Determine the [x, y] coordinate at the center of the cell enclosing the given text.  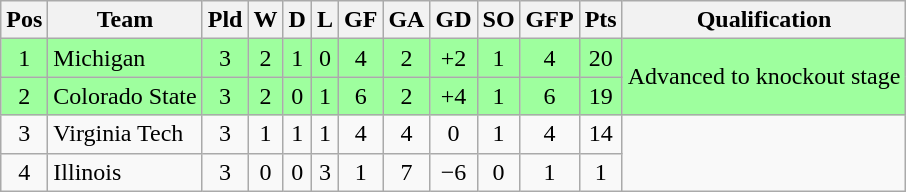
7 [406, 172]
20 [600, 58]
W [266, 20]
Michigan [125, 58]
Advanced to knockout stage [764, 77]
D [297, 20]
Qualification [764, 20]
Illinois [125, 172]
14 [600, 134]
GF [360, 20]
+2 [454, 58]
GA [406, 20]
Pos [24, 20]
−6 [454, 172]
Team [125, 20]
L [324, 20]
19 [600, 96]
+4 [454, 96]
SO [498, 20]
Pts [600, 20]
Virginia Tech [125, 134]
Colorado State [125, 96]
Pld [225, 20]
GFP [550, 20]
GD [454, 20]
